For the text-containing cell, return its midpoint in [x, y] coordinate format. 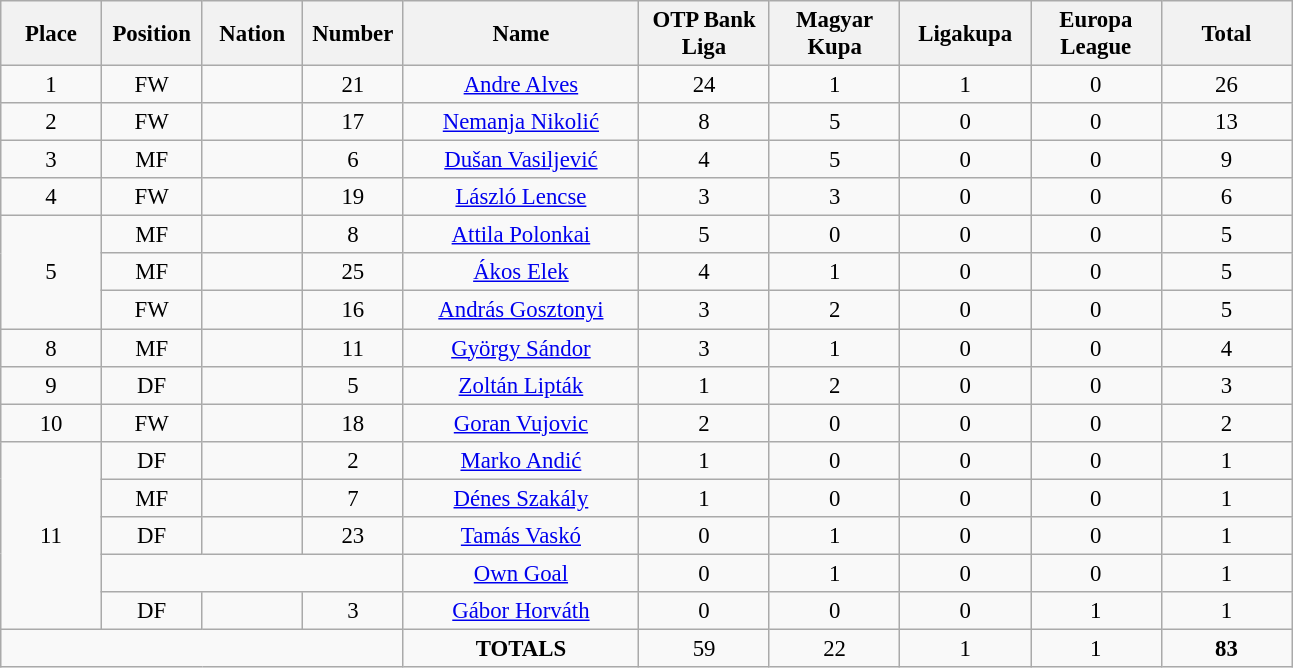
16 [354, 310]
Total [1226, 34]
59 [704, 648]
Attila Polonkai [521, 235]
13 [1226, 122]
OTP Bank Liga [704, 34]
83 [1226, 648]
TOTALS [521, 648]
Magyar Kupa [834, 34]
23 [354, 536]
Andre Alves [521, 85]
Name [521, 34]
Goran Vujovic [521, 423]
7 [354, 498]
26 [1226, 85]
Nation [252, 34]
Dénes Szakály [521, 498]
24 [704, 85]
Number [354, 34]
Dušan Vasiljević [521, 160]
Ákos Elek [521, 273]
22 [834, 648]
25 [354, 273]
Own Goal [521, 573]
17 [354, 122]
10 [52, 423]
18 [354, 423]
Marko Andić [521, 460]
Ligakupa [966, 34]
21 [354, 85]
Nemanja Nikolić [521, 122]
Position [152, 34]
Tamás Vaskó [521, 536]
Zoltán Lipták [521, 385]
András Gosztonyi [521, 310]
György Sándor [521, 348]
László Lencse [521, 197]
Place [52, 34]
19 [354, 197]
Europa League [1096, 34]
Gábor Horváth [521, 611]
